Output the [X, Y] coordinate of the center of the cell containing the given text.  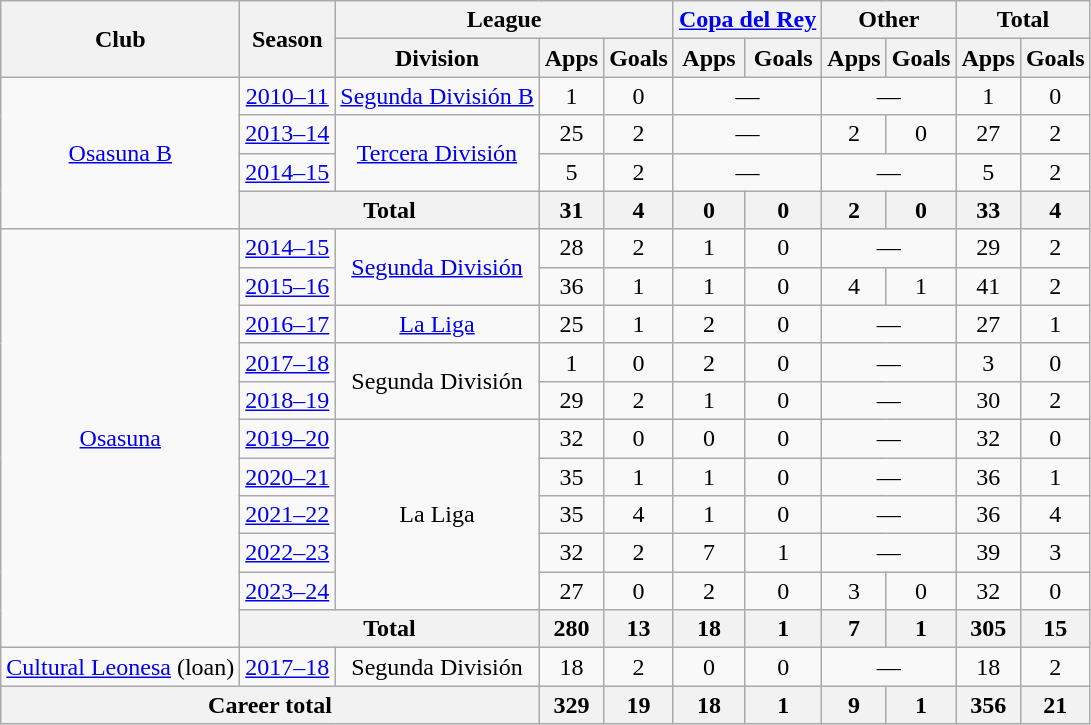
329 [571, 705]
13 [639, 629]
Segunda División B [437, 96]
39 [988, 553]
30 [988, 400]
Tercera División [437, 153]
Club [120, 39]
League [504, 20]
2021–22 [288, 515]
2023–24 [288, 591]
2010–11 [288, 96]
2015–16 [288, 286]
Season [288, 39]
41 [988, 286]
356 [988, 705]
2020–21 [288, 477]
2019–20 [288, 438]
15 [1055, 629]
28 [571, 248]
21 [1055, 705]
31 [571, 210]
Other [889, 20]
33 [988, 210]
Division [437, 58]
2016–17 [288, 324]
2022–23 [288, 553]
280 [571, 629]
Career total [270, 705]
Cultural Leonesa (loan) [120, 667]
Copa del Rey [747, 20]
9 [854, 705]
305 [988, 629]
Osasuna [120, 438]
2013–14 [288, 134]
2018–19 [288, 400]
19 [639, 705]
Osasuna B [120, 153]
